Capture the cell that displays the provided text and extract its (X, Y) central coordinate. 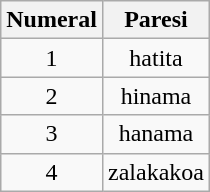
2 (52, 96)
1 (52, 58)
Numeral (52, 20)
hanama (156, 134)
Paresi (156, 20)
hatita (156, 58)
hinama (156, 96)
4 (52, 172)
3 (52, 134)
zalakakoa (156, 172)
